For the text-containing cell, return its midpoint in (x, y) coordinate format. 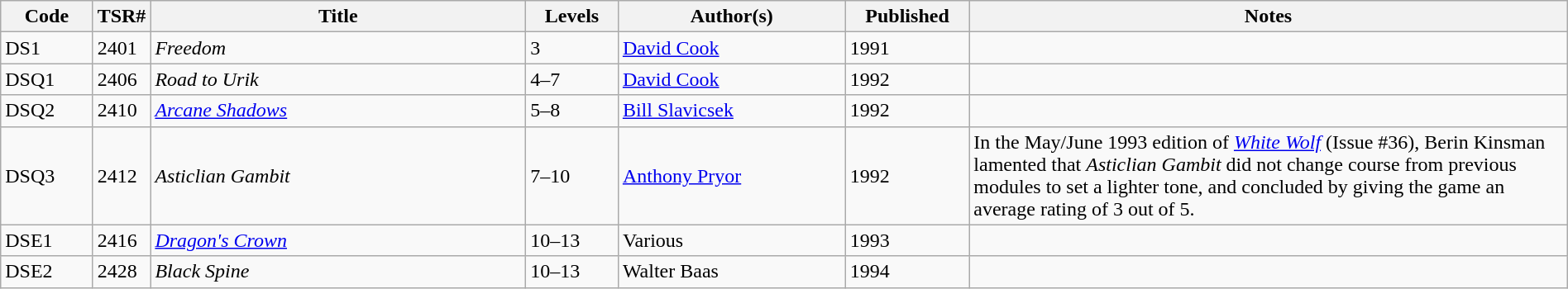
DSQ2 (46, 111)
1993 (906, 240)
2406 (122, 79)
2412 (122, 175)
Code (46, 17)
DSQ3 (46, 175)
Various (731, 240)
DSE2 (46, 272)
Dragon's Crown (338, 240)
Author(s) (731, 17)
DSQ1 (46, 79)
2401 (122, 48)
2428 (122, 272)
Asticlian Gambit (338, 175)
DSE1 (46, 240)
Title (338, 17)
1994 (906, 272)
1991 (906, 48)
TSR# (122, 17)
Black Spine (338, 272)
4–7 (572, 79)
5–8 (572, 111)
Freedom (338, 48)
Arcane Shadows (338, 111)
DS1 (46, 48)
2416 (122, 240)
Published (906, 17)
Bill Slavicsek (731, 111)
Walter Baas (731, 272)
2410 (122, 111)
Levels (572, 17)
Notes (1269, 17)
Anthony Pryor (731, 175)
3 (572, 48)
7–10 (572, 175)
Road to Urik (338, 79)
